Identify which cell holds the provided text, then report its [x, y] central coordinate. 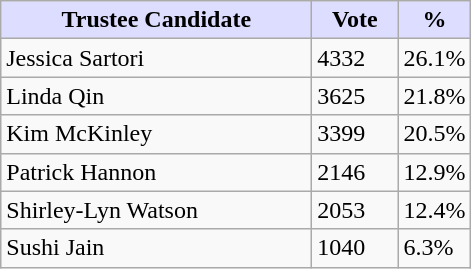
Vote [355, 20]
6.3% [434, 248]
Patrick Hannon [156, 172]
2053 [355, 210]
Kim McKinley [156, 134]
3399 [355, 134]
Linda Qin [156, 96]
12.4% [434, 210]
26.1% [434, 58]
Sushi Jain [156, 248]
1040 [355, 248]
3625 [355, 96]
% [434, 20]
21.8% [434, 96]
Trustee Candidate [156, 20]
4332 [355, 58]
Shirley-Lyn Watson [156, 210]
12.9% [434, 172]
20.5% [434, 134]
Jessica Sartori [156, 58]
2146 [355, 172]
